Scan for the cell matching the given text and deliver its (x, y) coordinate at center. 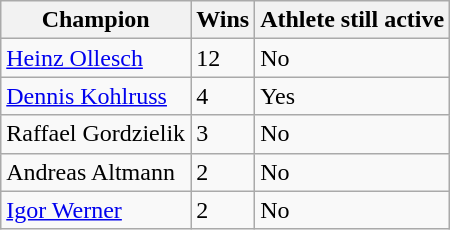
Wins (223, 20)
Igor Werner (96, 210)
Andreas Altmann (96, 172)
Yes (352, 96)
12 (223, 58)
4 (223, 96)
3 (223, 134)
Heinz Ollesch (96, 58)
Dennis Kohlruss (96, 96)
Champion (96, 20)
Athlete still active (352, 20)
Raffael Gordzielik (96, 134)
